Capture the cell that displays the provided text and extract its (X, Y) central coordinate. 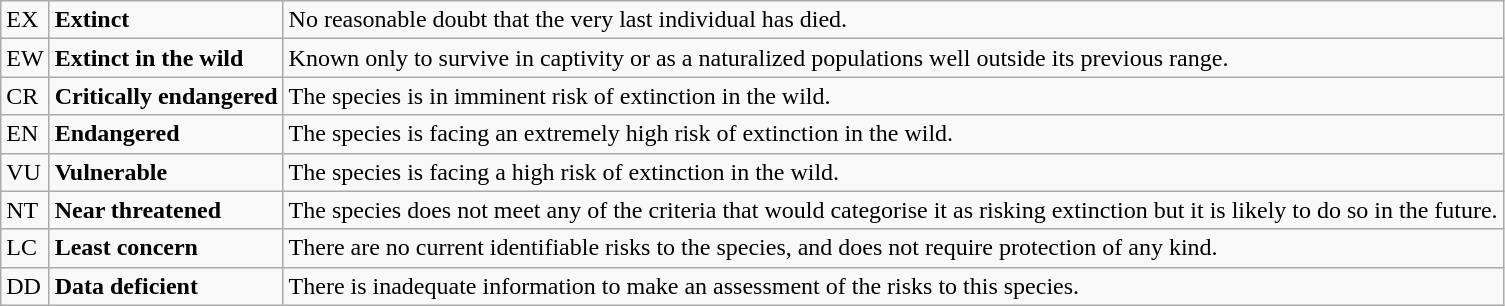
Least concern (166, 248)
Near threatened (166, 210)
Vulnerable (166, 172)
EN (25, 134)
There are no current identifiable risks to the species, and does not require protection of any kind. (893, 248)
EW (25, 58)
LC (25, 248)
The species is facing an extremely high risk of extinction in the wild. (893, 134)
Extinct (166, 20)
There is inadequate information to make an assessment of the risks to this species. (893, 286)
CR (25, 96)
The species is in imminent risk of extinction in the wild. (893, 96)
NT (25, 210)
The species does not meet any of the criteria that would categorise it as risking extinction but it is likely to do so in the future. (893, 210)
EX (25, 20)
The species is facing a high risk of extinction in the wild. (893, 172)
DD (25, 286)
VU (25, 172)
Critically endangered (166, 96)
Data deficient (166, 286)
Endangered (166, 134)
Known only to survive in captivity or as a naturalized populations well outside its previous range. (893, 58)
No reasonable doubt that the very last individual has died. (893, 20)
Extinct in the wild (166, 58)
